From the cell containing the given text, extract its center point as (x, y) coordinate. 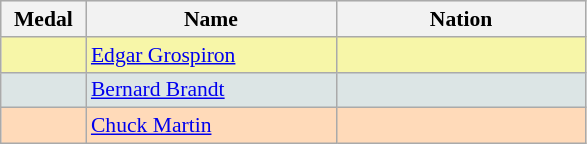
Medal (44, 19)
Bernard Brandt (211, 90)
Nation (461, 19)
Name (211, 19)
Edgar Grospiron (211, 55)
Chuck Martin (211, 126)
